Determine the (X, Y) coordinate at the center of the cell enclosing the given text.  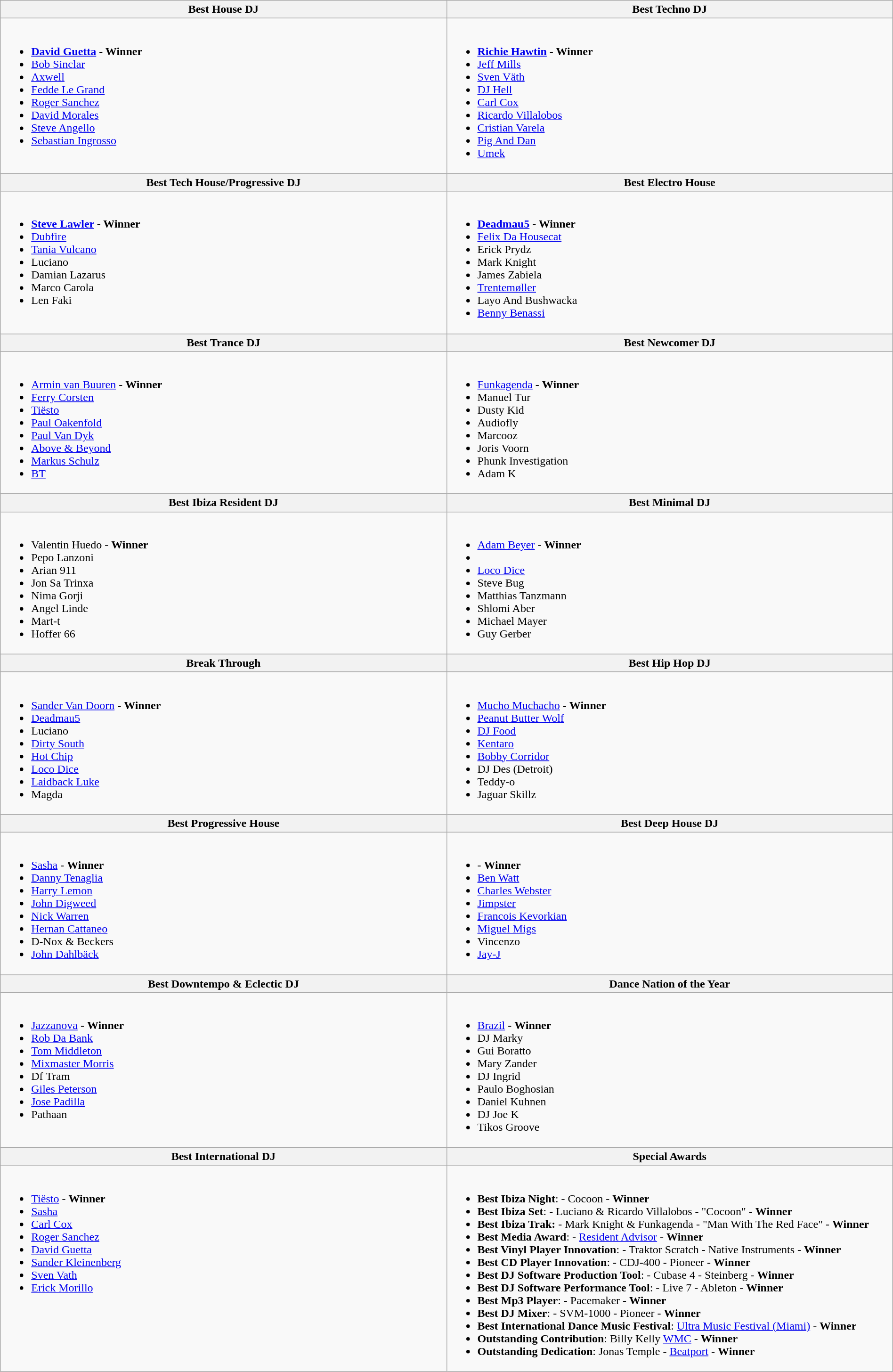
Best Techno DJ (670, 9)
Best Deep House DJ (670, 823)
Sander Van Doorn - WinnerDeadmau5LucianoDirty SouthHot ChipLoco DiceLaidback LukeMagda (223, 743)
Brazil - WinnerDJ MarkyGui BorattoMary ZanderDJ IngridPaulo BoghosianDaniel KuhnenDJ Joe KTikos Groove (670, 1070)
Best Newcomer DJ (670, 343)
Best International DJ (223, 1157)
Steve Lawler - WinnerDubfireTania VulcanoLucianoDamian LazarusMarco CarolaLen Faki (223, 262)
Best Electro House (670, 182)
Sasha - WinnerDanny TenagliaHarry LemonJohn DigweedNick WarrenHernan CattaneoD-Nox & BeckersJohn Dahlbäck (223, 903)
Richie Hawtin - WinnerJeff MillsSven VäthDJ HellCarl CoxRicardo VillalobosCristian VarelaPig And DanUmek (670, 96)
David Guetta - WinnerBob SinclarAxwellFedde Le GrandRoger SanchezDavid MoralesSteve AngelloSebastian Ingrosso (223, 96)
Armin van Buuren - WinnerFerry CorstenTiëstoPaul OakenfoldPaul Van DykAbove & BeyondMarkus SchulzBT (223, 423)
Deadmau5 - WinnerFelix Da HousecatErick PrydzMark KnightJames ZabielaTrentemøllerLayo And BushwackaBenny Benassi (670, 262)
Special Awards (670, 1157)
Best Tech House/Progressive DJ (223, 182)
Best House DJ (223, 9)
Best Minimal DJ (670, 503)
Best Hip Hop DJ (670, 663)
Funkagenda - WinnerManuel TurDusty KidAudioflyMarcoozJoris VoornPhunk InvestigationAdam K (670, 423)
Best Progressive House (223, 823)
Valentin Huedo - WinnerPepo LanzoniArian 911Jon Sa TrinxaNima GorjiAngel LindeMart-tHoffer 66 (223, 583)
Adam Beyer - WinnerLoco DiceSteve BugMatthias TanzmannShlomi AberMichael MayerGuy Gerber (670, 583)
Dance Nation of the Year (670, 983)
- WinnerBen WattCharles WebsterJimpsterFrancois KevorkianMiguel MigsVincenzoJay-J (670, 903)
Mucho Muchacho - WinnerPeanut Butter WolfDJ FoodKentaroBobby CorridorDJ Des (Detroit)Teddy-oJaguar Skillz (670, 743)
Tiësto - WinnerSashaCarl CoxRoger SanchezDavid GuettaSander KleinenbergSven VathErick Morillo (223, 1268)
Break Through (223, 663)
Best Downtempo & Eclectic DJ (223, 983)
Best Ibiza Resident DJ (223, 503)
Best Trance DJ (223, 343)
Jazzanova - WinnerRob Da BankTom MiddletonMixmaster MorrisDf TramGiles PetersonJose PadillaPathaan (223, 1070)
